Search for the cell housing the specified text and yield its [x, y] center coordinate. 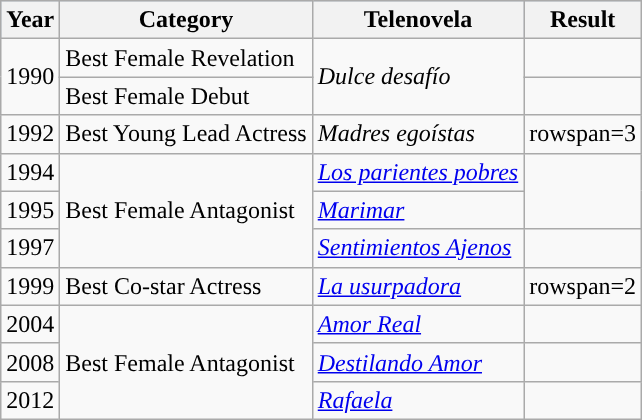
Madres egoístas [418, 134]
Year [30, 20]
Result [583, 20]
rowspan=2 [583, 286]
Rafaela [418, 400]
Best Young Lead Actress [186, 134]
1999 [30, 286]
Amor Real [418, 324]
La usurpadora [418, 286]
1995 [30, 210]
Best Co-star Actress [186, 286]
Los parientes pobres [418, 172]
Best Female Revelation [186, 58]
1997 [30, 248]
Marimar [418, 210]
1992 [30, 134]
Destilando Amor [418, 362]
Dulce desafío [418, 77]
Category [186, 20]
2008 [30, 362]
rowspan=3 [583, 134]
2012 [30, 400]
1994 [30, 172]
1990 [30, 77]
2004 [30, 324]
Telenovela [418, 20]
Best Female Debut [186, 96]
Sentimientos Ajenos [418, 248]
